Output the (x, y) coordinate of the center of the cell containing the given text.  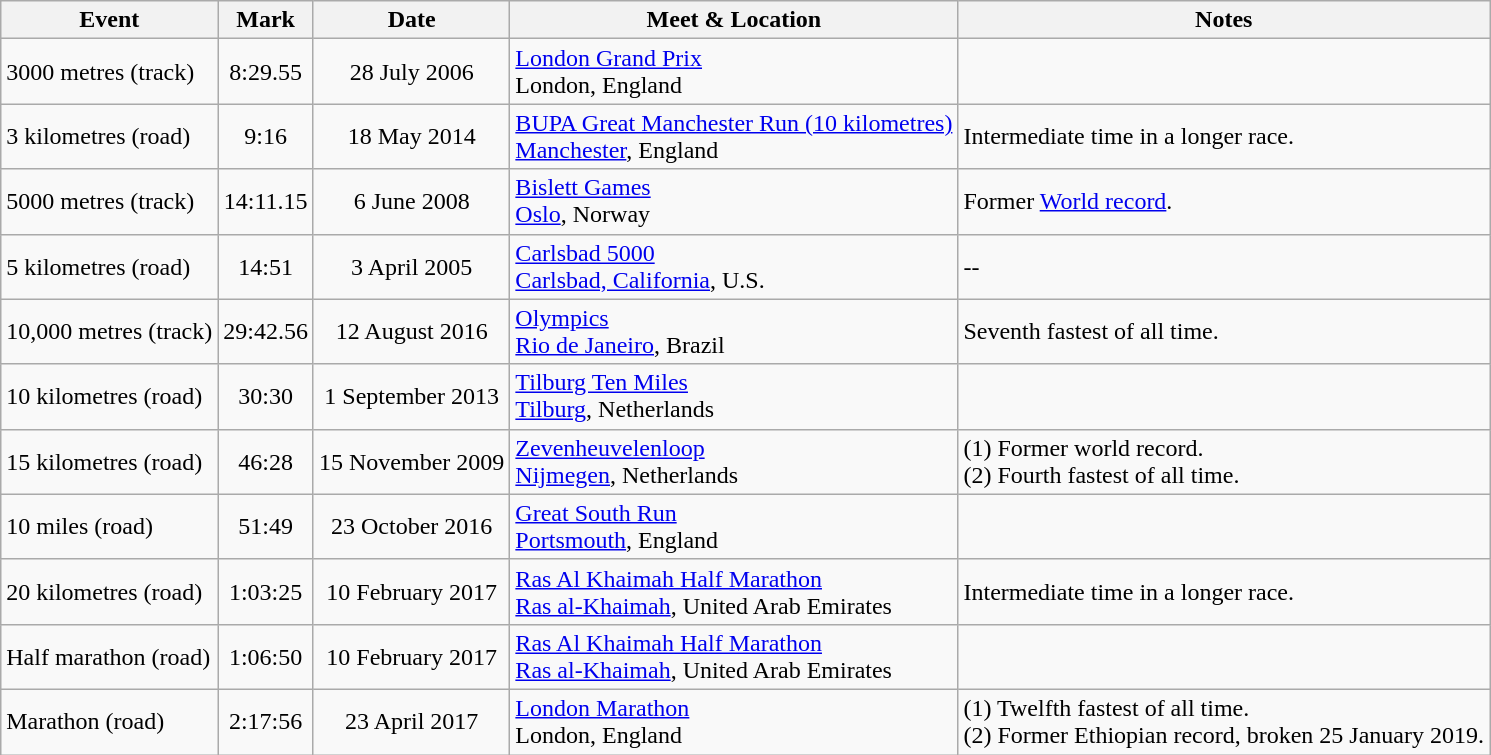
14:11.15 (266, 202)
(1) Twelfth fastest of all time.(2) Former Ethiopian record, broken 25 January 2019. (1224, 722)
8:29.55 (266, 72)
Date (411, 20)
20 kilometres (road) (110, 592)
51:49 (266, 526)
10 miles (road) (110, 526)
Meet & Location (734, 20)
3000 metres (track) (110, 72)
Event (110, 20)
OlympicsRio de Janeiro, Brazil (734, 332)
23 April 2017 (411, 722)
15 November 2009 (411, 462)
5000 metres (track) (110, 202)
London Grand PrixLondon, England (734, 72)
Half marathon (road) (110, 656)
Marathon (road) (110, 722)
46:28 (266, 462)
14:51 (266, 266)
30:30 (266, 396)
2:17:56 (266, 722)
10,000 metres (track) (110, 332)
Notes (1224, 20)
1:03:25 (266, 592)
5 kilometres (road) (110, 266)
Seventh fastest of all time. (1224, 332)
ZevenheuvelenloopNijmegen, Netherlands (734, 462)
3 kilometres (road) (110, 136)
Carlsbad 5000Carlsbad, California, U.S. (734, 266)
10 kilometres (road) (110, 396)
28 July 2006 (411, 72)
6 June 2008 (411, 202)
3 April 2005 (411, 266)
(1) Former world record.(2) Fourth fastest of all time. (1224, 462)
1 September 2013 (411, 396)
Former World record. (1224, 202)
Mark (266, 20)
Bislett GamesOslo, Norway (734, 202)
18 May 2014 (411, 136)
23 October 2016 (411, 526)
-- (1224, 266)
9:16 (266, 136)
12 August 2016 (411, 332)
Great South RunPortsmouth, England (734, 526)
Tilburg Ten MilesTilburg, Netherlands (734, 396)
1:06:50 (266, 656)
BUPA Great Manchester Run (10 kilometres)Manchester, England (734, 136)
15 kilometres (road) (110, 462)
29:42.56 (266, 332)
London MarathonLondon, England (734, 722)
